Provide the (X, Y) coordinate of the cell's center where the given text is located.  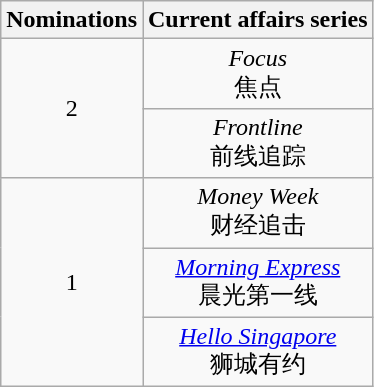
Frontline前线追踪 (258, 143)
Morning Express晨光第一线 (258, 283)
Current affairs series (258, 20)
Hello Singapore狮城有约 (258, 352)
Nominations (72, 20)
2 (72, 108)
Focus焦点 (258, 74)
Money Week财经追击 (258, 213)
1 (72, 282)
